Determine the [x, y] coordinate at the center of the cell enclosing the given text.  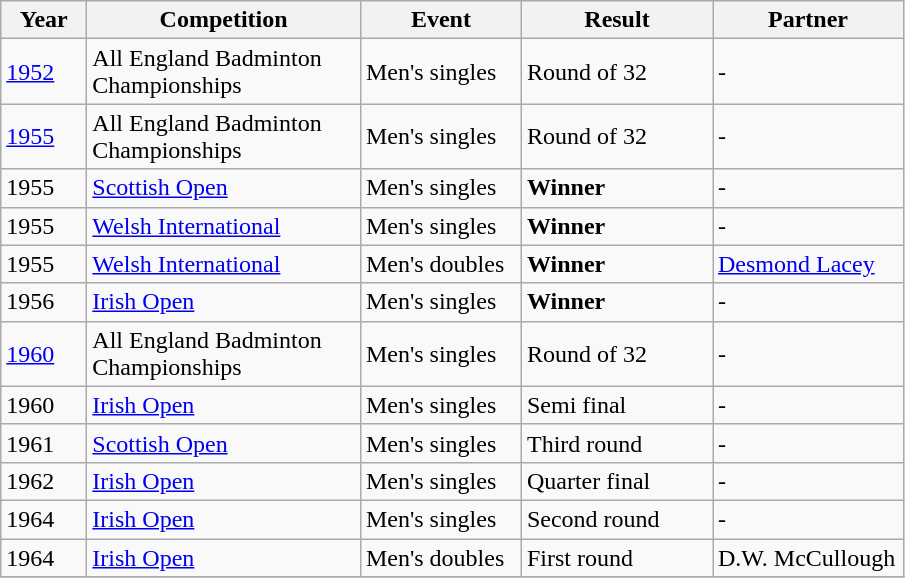
Result [616, 20]
Event [440, 20]
1961 [44, 443]
Semi final [616, 405]
Third round [616, 443]
D.W. McCullough [808, 557]
1952 [44, 72]
1962 [44, 481]
Quarter final [616, 481]
Second round [616, 519]
1956 [44, 302]
Competition [224, 20]
Year [44, 20]
Partner [808, 20]
Desmond Lacey [808, 264]
First round [616, 557]
